Output the [x, y] coordinate of the center of the cell containing the given text.  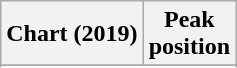
Peakposition [189, 34]
Chart (2019) [72, 34]
